Find where the given text appears and provide that cell's center as (x, y) coordinate. 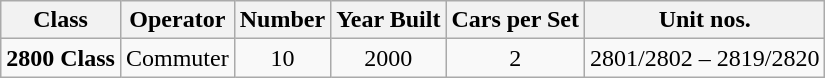
2800 Class (61, 58)
2801/2802 – 2819/2820 (705, 58)
10 (282, 58)
Number (282, 20)
Commuter (177, 58)
Year Built (388, 20)
2 (516, 58)
Operator (177, 20)
Class (61, 20)
2000 (388, 58)
Unit nos. (705, 20)
Cars per Set (516, 20)
